Determine the [X, Y] coordinate at the center of the cell enclosing the given text.  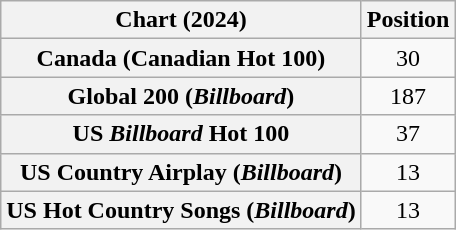
187 [408, 96]
30 [408, 58]
US Country Airplay (Billboard) [181, 172]
US Hot Country Songs (Billboard) [181, 210]
Chart (2024) [181, 20]
Canada (Canadian Hot 100) [181, 58]
Global 200 (Billboard) [181, 96]
37 [408, 134]
US Billboard Hot 100 [181, 134]
Position [408, 20]
